Determine the (X, Y) coordinate at the center of the cell enclosing the given text.  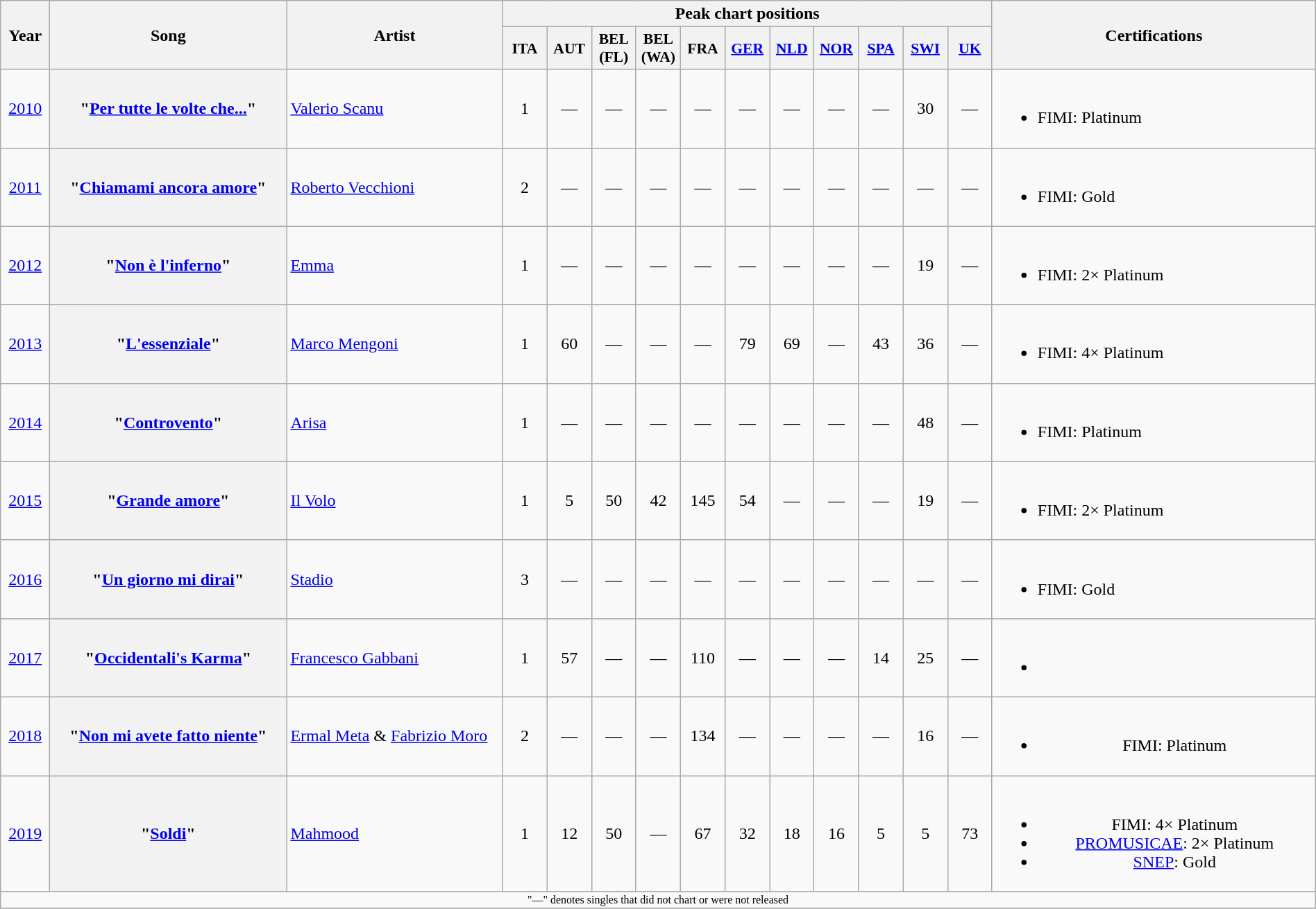
SPA (881, 49)
42 (658, 501)
Arisa (394, 422)
FIMI: 4× Platinum (1154, 344)
2018 (25, 736)
Stadio (394, 579)
36 (925, 344)
Peak chart positions (747, 14)
"Soldi" (168, 834)
2013 (25, 344)
Year (25, 35)
30 (925, 108)
Artist (394, 35)
AUT (569, 49)
Roberto Vecchioni (394, 187)
Emma (394, 265)
14 (881, 658)
Marco Mengoni (394, 344)
25 (925, 658)
NLD (792, 49)
12 (569, 834)
60 (569, 344)
2012 (25, 265)
18 (792, 834)
Ermal Meta & Fabrizio Moro (394, 736)
54 (748, 501)
GER (748, 49)
UK (970, 49)
110 (702, 658)
2010 (25, 108)
69 (792, 344)
"Chiamami ancora amore" (168, 187)
FIMI: 4× PlatinumPROMUSICAE: 2× PlatinumSNEP: Gold (1154, 834)
43 (881, 344)
"L'essenziale" (168, 344)
2019 (25, 834)
2015 (25, 501)
"—" denotes singles that did not chart or were not released (658, 900)
48 (925, 422)
"Occidentali's Karma" (168, 658)
Certifications (1154, 35)
BEL(FL) (614, 49)
73 (970, 834)
ITA (525, 49)
"Grande amore" (168, 501)
"Per tutte le volte che..." (168, 108)
2017 (25, 658)
3 (525, 579)
SWI (925, 49)
2014 (25, 422)
Francesco Gabbani (394, 658)
32 (748, 834)
"Controvento" (168, 422)
134 (702, 736)
Valerio Scanu (394, 108)
Mahmood (394, 834)
BEL(WA) (658, 49)
79 (748, 344)
57 (569, 658)
"Un giorno mi dirai" (168, 579)
Song (168, 35)
67 (702, 834)
NOR (836, 49)
Il Volo (394, 501)
"Non mi avete fatto niente" (168, 736)
2011 (25, 187)
FRA (702, 49)
145 (702, 501)
2016 (25, 579)
"Non è l'inferno" (168, 265)
